From the cell containing the given text, extract its center point as [X, Y] coordinate. 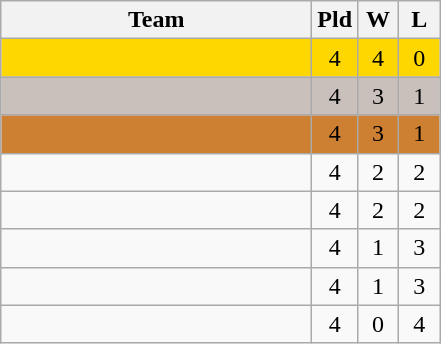
L [420, 20]
Pld [335, 20]
W [378, 20]
Team [156, 20]
